Find where the given text appears and provide that cell's center as (X, Y) coordinate. 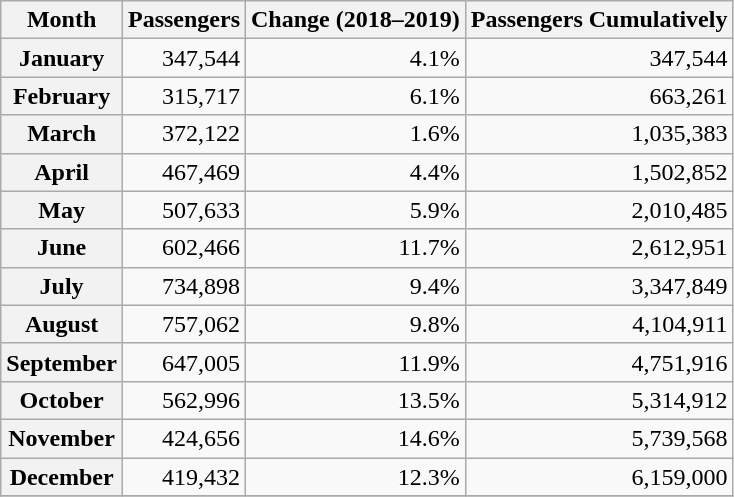
October (62, 400)
1,035,383 (599, 134)
11.7% (356, 248)
April (62, 172)
11.9% (356, 362)
1,502,852 (599, 172)
November (62, 438)
13.5% (356, 400)
2,612,951 (599, 248)
Month (62, 20)
562,996 (184, 400)
6.1% (356, 96)
9.8% (356, 324)
647,005 (184, 362)
Passengers (184, 20)
2,010,485 (599, 210)
5,314,912 (599, 400)
14.6% (356, 438)
372,122 (184, 134)
467,469 (184, 172)
Passengers Cumulatively (599, 20)
February (62, 96)
757,062 (184, 324)
5.9% (356, 210)
May (62, 210)
5,739,568 (599, 438)
9.4% (356, 286)
315,717 (184, 96)
6,159,000 (599, 477)
September (62, 362)
July (62, 286)
507,633 (184, 210)
663,261 (599, 96)
August (62, 324)
734,898 (184, 286)
Change (2018–2019) (356, 20)
4.1% (356, 58)
December (62, 477)
4.4% (356, 172)
1.6% (356, 134)
4,104,911 (599, 324)
12.3% (356, 477)
419,432 (184, 477)
424,656 (184, 438)
January (62, 58)
March (62, 134)
602,466 (184, 248)
June (62, 248)
4,751,916 (599, 362)
3,347,849 (599, 286)
